Identify which cell holds the provided text, then report its (X, Y) central coordinate. 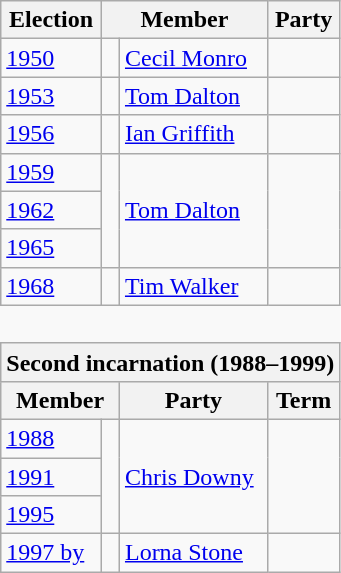
1950 (52, 58)
Election (52, 20)
1995 (52, 515)
Tim Walker (193, 286)
1988 (52, 438)
Term (303, 400)
1956 (52, 134)
Second incarnation (1988–1999) (170, 362)
1991 (52, 477)
Ian Griffith (193, 134)
1968 (52, 286)
1959 (52, 172)
1965 (52, 248)
1997 by (52, 553)
Chris Downy (193, 476)
1953 (52, 96)
Cecil Monro (193, 58)
1962 (52, 210)
Lorna Stone (193, 553)
